Output the (X, Y) coordinate of the center of the cell containing the given text.  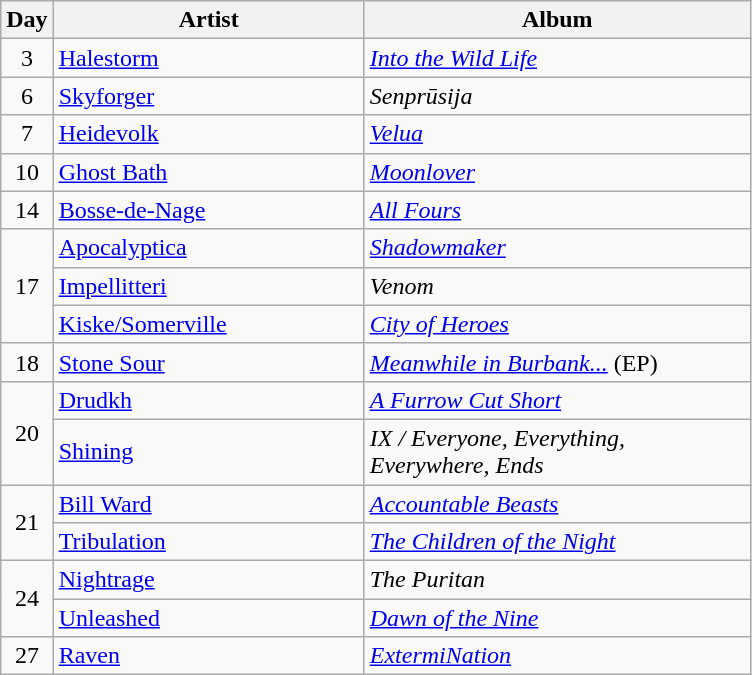
7 (27, 134)
The Puritan (557, 580)
Skyforger (208, 96)
Drudkh (208, 400)
Nightrage (208, 580)
27 (27, 656)
Venom (557, 286)
Shining (208, 452)
Apocalyptica (208, 248)
Into the Wild Life (557, 58)
IX / Everyone, Everything, Everywhere, Ends (557, 452)
Unleashed (208, 618)
Shadowmaker (557, 248)
Kiske/Somerville (208, 324)
Artist (208, 20)
The Children of the Night (557, 542)
Dawn of the Nine (557, 618)
10 (27, 172)
A Furrow Cut Short (557, 400)
6 (27, 96)
17 (27, 286)
Day (27, 20)
ExtermiNation (557, 656)
Halestorm (208, 58)
Accountable Beasts (557, 503)
Velua (557, 134)
Meanwhile in Burbank... (EP) (557, 362)
18 (27, 362)
Moonlover (557, 172)
Album (557, 20)
All Fours (557, 210)
Stone Sour (208, 362)
Raven (208, 656)
14 (27, 210)
Bill Ward (208, 503)
Impellitteri (208, 286)
Tribulation (208, 542)
Bosse-de-Nage (208, 210)
20 (27, 432)
Senprūsija (557, 96)
21 (27, 522)
Ghost Bath (208, 172)
City of Heroes (557, 324)
24 (27, 599)
3 (27, 58)
Heidevolk (208, 134)
